Capture the cell that displays the provided text and extract its [x, y] central coordinate. 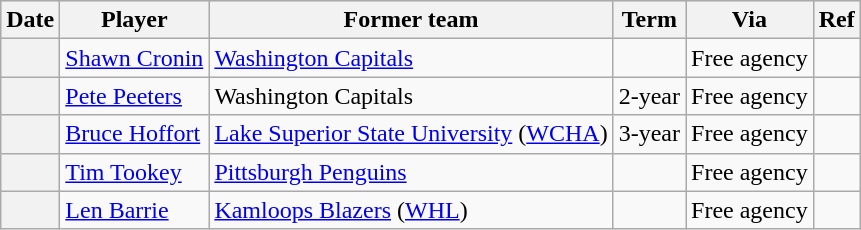
Via [750, 20]
Kamloops Blazers (WHL) [411, 210]
Len Barrie [134, 210]
Tim Tookey [134, 172]
3-year [649, 134]
Term [649, 20]
Pete Peeters [134, 96]
Ref [836, 20]
Bruce Hoffort [134, 134]
Player [134, 20]
2-year [649, 96]
Date [30, 20]
Pittsburgh Penguins [411, 172]
Lake Superior State University (WCHA) [411, 134]
Shawn Cronin [134, 58]
Former team [411, 20]
